For the text-containing cell, return its midpoint in [x, y] coordinate format. 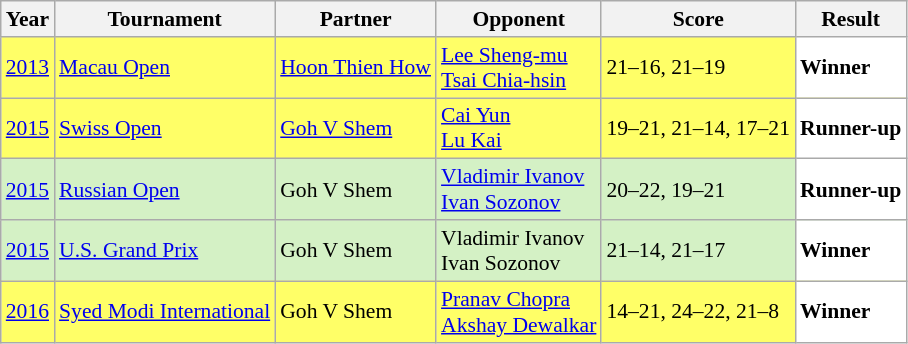
2016 [28, 312]
Partner [356, 19]
Lee Sheng-mu Tsai Chia-hsin [518, 68]
Score [698, 19]
19–21, 21–14, 17–21 [698, 128]
Opponent [518, 19]
Macau Open [164, 68]
21–16, 21–19 [698, 68]
Russian Open [164, 190]
2013 [28, 68]
14–21, 24–22, 21–8 [698, 312]
Swiss Open [164, 128]
Pranav Chopra Akshay Dewalkar [518, 312]
Hoon Thien How [356, 68]
U.S. Grand Prix [164, 250]
Tournament [164, 19]
Syed Modi International [164, 312]
21–14, 21–17 [698, 250]
Result [850, 19]
20–22, 19–21 [698, 190]
Year [28, 19]
Cai Yun Lu Kai [518, 128]
